Return (x, y) of the center of cell containing provided text 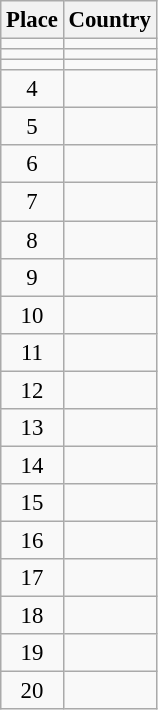
9 (32, 277)
12 (32, 390)
15 (32, 503)
14 (32, 465)
Country (110, 20)
5 (32, 127)
20 (32, 691)
7 (32, 202)
11 (32, 352)
18 (32, 616)
10 (32, 315)
17 (32, 578)
13 (32, 428)
8 (32, 240)
16 (32, 540)
19 (32, 653)
Place (32, 20)
6 (32, 165)
4 (32, 89)
